Capture the cell that displays the provided text and extract its [X, Y] central coordinate. 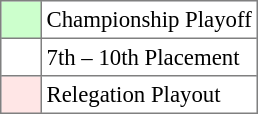
7th – 10th Placement [149, 57]
Championship Playoff [149, 20]
Relegation Playout [149, 95]
